Detect which cell encompasses the target text, then output its (X, Y) center coordinate. 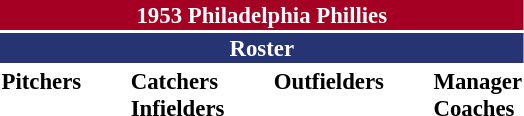
Roster (262, 48)
1953 Philadelphia Phillies (262, 15)
